From the cell containing the given text, extract its center point as [X, Y] coordinate. 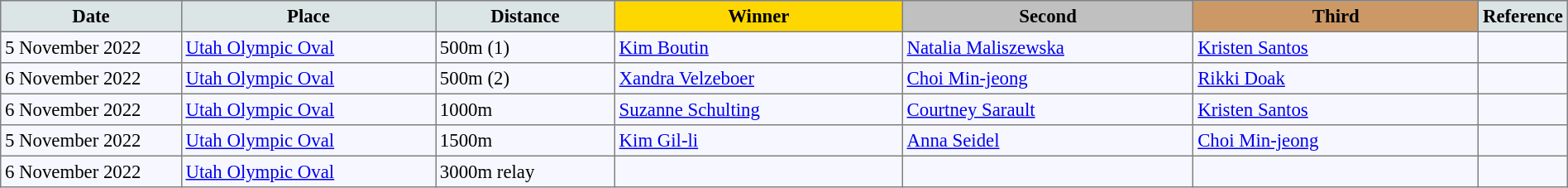
Xandra Velzeboer [758, 79]
500m (2) [526, 79]
Winner [758, 17]
1000m [526, 109]
Anna Seidel [1048, 141]
Suzanne Schulting [758, 109]
Courtney Sarault [1048, 109]
3000m relay [526, 171]
Kim Boutin [758, 47]
Distance [526, 17]
Second [1048, 17]
Rikki Doak [1336, 79]
Natalia Maliszewska [1048, 47]
Third [1336, 17]
Reference [1523, 17]
500m (1) [526, 47]
Place [308, 17]
1500m [526, 141]
Kim Gil-li [758, 141]
Date [91, 17]
